Find where the given text appears and provide that cell's center as [x, y] coordinate. 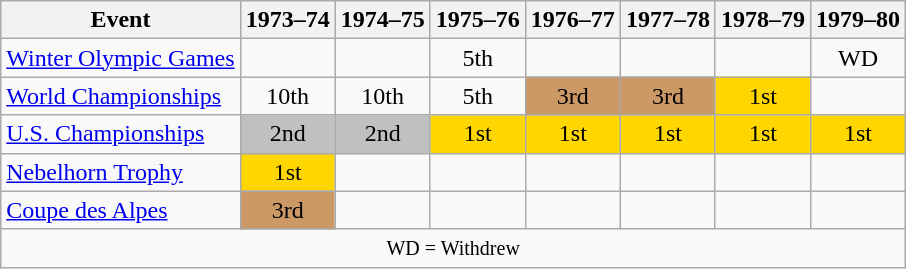
World Championships [120, 96]
Event [120, 20]
1973–74 [288, 20]
U.S. Championships [120, 134]
Nebelhorn Trophy [120, 172]
1974–75 [382, 20]
1979–80 [858, 20]
Winter Olympic Games [120, 58]
1975–76 [478, 20]
1977–78 [668, 20]
1978–79 [762, 20]
1976–77 [572, 20]
Coupe des Alpes [120, 210]
WD = Withdrew [454, 248]
WD [858, 58]
